Search for the cell housing the specified text and yield its (X, Y) center coordinate. 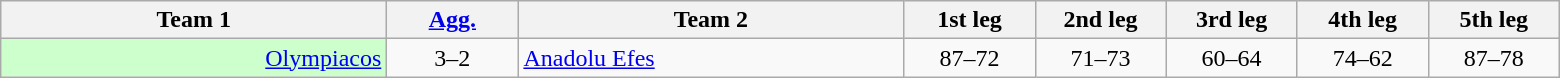
87–78 (1494, 58)
3–2 (452, 58)
60–64 (1232, 58)
3rd leg (1232, 20)
5th leg (1494, 20)
71–73 (1100, 58)
Team 1 (194, 20)
Olympiacos (194, 58)
87–72 (970, 58)
1st leg (970, 20)
2nd leg (1100, 20)
4th leg (1362, 20)
Team 2 (711, 20)
Agg. (452, 20)
74–62 (1362, 58)
Anadolu Efes (711, 58)
